Return (X, Y) of the center of cell containing provided text 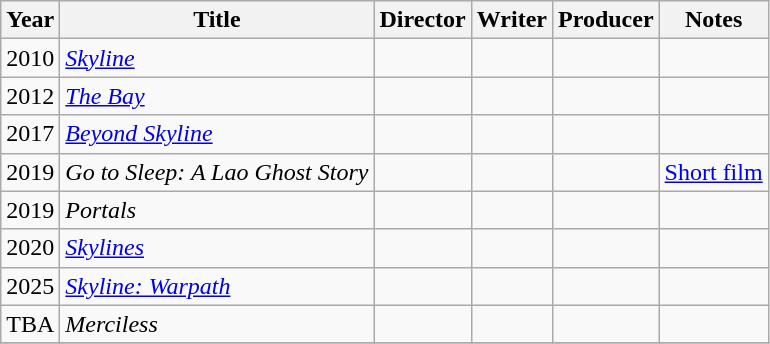
Portals (217, 210)
2010 (30, 58)
Short film (714, 172)
2025 (30, 286)
TBA (30, 324)
Merciless (217, 324)
Notes (714, 20)
Skyline: Warpath (217, 286)
Skyline (217, 58)
Writer (512, 20)
Director (422, 20)
Title (217, 20)
Beyond Skyline (217, 134)
2020 (30, 248)
The Bay (217, 96)
2017 (30, 134)
Go to Sleep: A Lao Ghost Story (217, 172)
Producer (606, 20)
Year (30, 20)
2012 (30, 96)
Skylines (217, 248)
